Identify which cell holds the provided text, then report its [x, y] central coordinate. 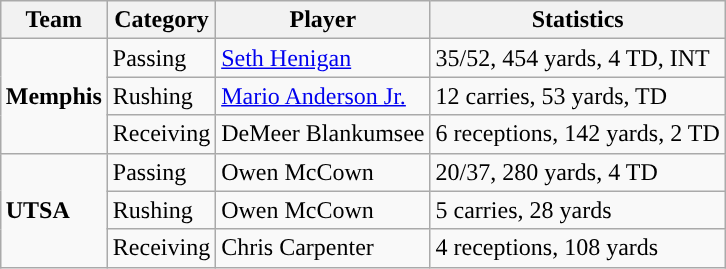
Seth Henigan [323, 58]
Chris Carpenter [323, 248]
5 carries, 28 yards [578, 210]
Player [323, 20]
UTSA [54, 210]
Memphis [54, 96]
35/52, 454 yards, 4 TD, INT [578, 58]
6 receptions, 142 yards, 2 TD [578, 134]
Mario Anderson Jr. [323, 96]
Team [54, 20]
Category [161, 20]
20/37, 280 yards, 4 TD [578, 172]
DeMeer Blankumsee [323, 134]
12 carries, 53 yards, TD [578, 96]
Statistics [578, 20]
4 receptions, 108 yards [578, 248]
